Search for the cell housing the specified text and yield its (X, Y) center coordinate. 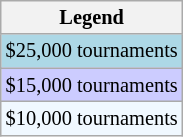
$10,000 tournaments (92, 118)
$15,000 tournaments (92, 85)
$25,000 tournaments (92, 51)
Legend (92, 17)
